For the text-containing cell, return its midpoint in (X, Y) coordinate format. 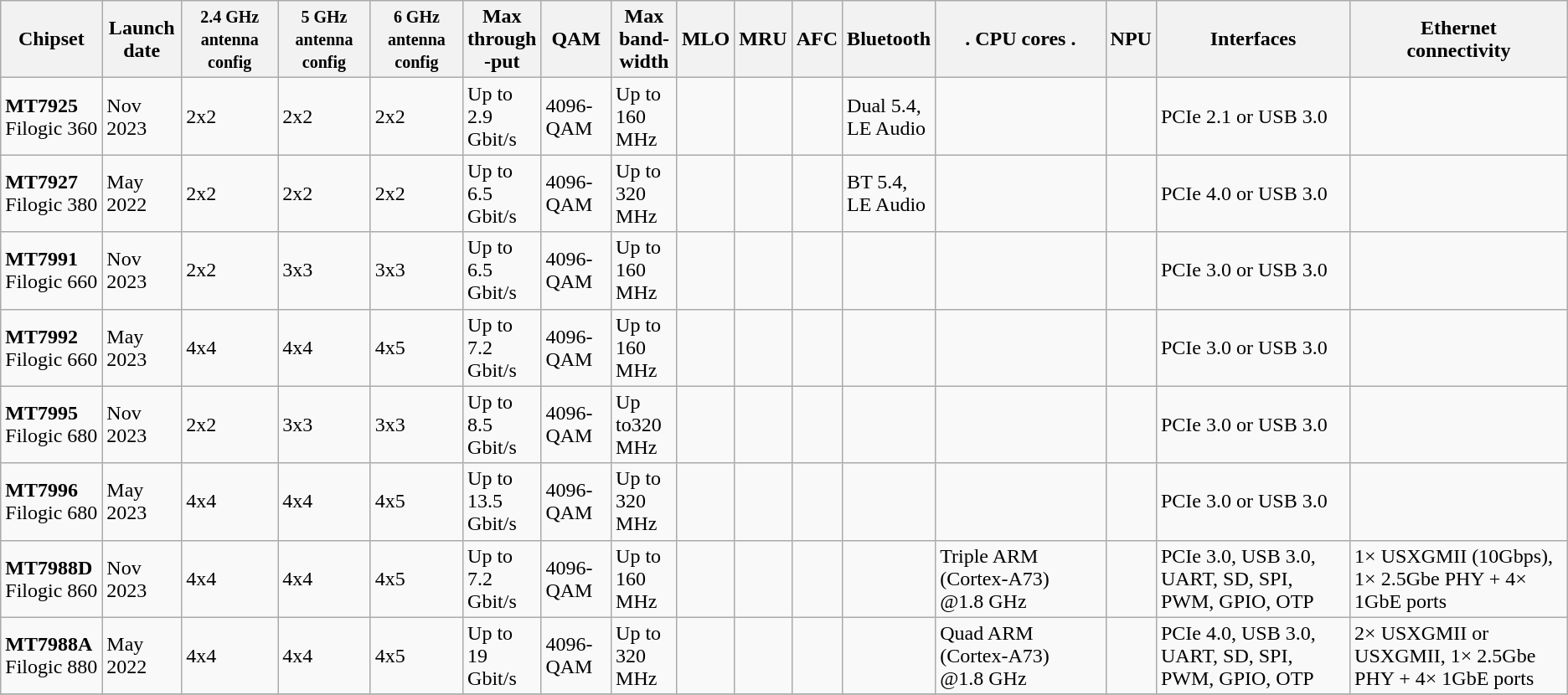
Launchdate (142, 39)
AFC (817, 39)
MLO (705, 39)
2.4 GHz antenna config (230, 39)
6 GHz antenna config (416, 39)
PCIe 3.0, USB 3.0, UART, SD, SPI, PWM, GPIO, OTP (1253, 579)
MT7992Filogic 660 (52, 347)
. CPU cores . (1020, 39)
Maxband-width (645, 39)
Chipset (52, 39)
Up to19Gbit/s (503, 656)
Quad ARM (Cortex-A73) @1.8 GHz (1020, 656)
Up to13.5Gbit/s (503, 502)
Maxthrough-put (503, 39)
MT7988DFilogic 860 (52, 579)
Ethernetconnectivity (1459, 39)
PCIe 4.0, USB 3.0, UART, SD, SPI, PWM, GPIO, OTP (1253, 656)
QAM (576, 39)
MRU (763, 39)
MT7995Filogic 680 (52, 425)
MT7996Filogic 680 (52, 502)
1× USXGMII (10Gbps), 1× 2.5Gbe PHY + 4× 1GbE ports (1459, 579)
MT7927Filogic 380 (52, 193)
MT7925Filogic 360 (52, 116)
Dual 5.4, LE Audio (890, 116)
2× USXGMII or USXGMII, 1× 2.5Gbe PHY + 4× 1GbE ports (1459, 656)
PCIe 2.1 or USB 3.0 (1253, 116)
PCIe 4.0 or USB 3.0 (1253, 193)
Interfaces (1253, 39)
MT7988AFilogic 880 (52, 656)
5 GHz antenna config (324, 39)
Triple ARM (Cortex-A73) @1.8 GHz (1020, 579)
MT7991Filogic 660 (52, 270)
NPU (1131, 39)
Up to 160MHz (645, 116)
Bluetooth (890, 39)
BT 5.4, LE Audio (890, 193)
Up to2.9Gbit/s (503, 116)
Up to8.5Gbit/s (503, 425)
